From the cell containing the given text, extract its center point as (x, y) coordinate. 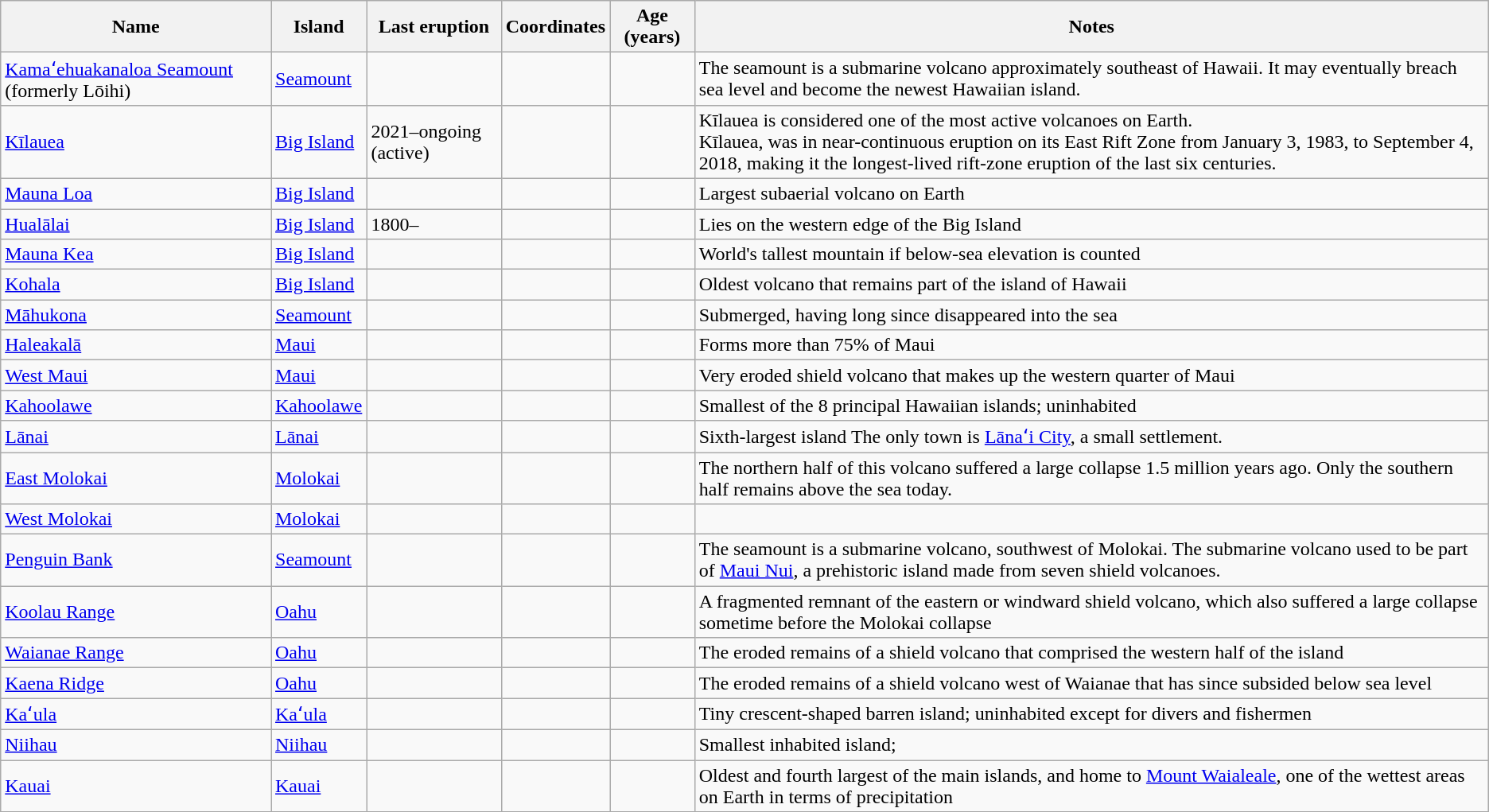
East Molokai (136, 477)
World's tallest mountain if below-sea elevation is counted (1091, 254)
Haleakalā (136, 345)
A fragmented remnant of the eastern or windward shield volcano, which also suffered a large collapse sometime before the Molokai collapse (1091, 612)
Koolau Range (136, 612)
West Molokai (136, 519)
The eroded remains of a shield volcano west of Waianae that has since subsided below sea level (1091, 683)
Last eruption (434, 27)
The eroded remains of a shield volcano that comprised the western half of the island (1091, 653)
Smallest inhabited island; (1091, 744)
Submerged, having long since disappeared into the sea (1091, 315)
Oldest volcano that remains part of the island of Hawaii (1091, 285)
Forms more than 75% of Maui (1091, 345)
Kaena Ridge (136, 683)
The northern half of this volcano suffered a large collapse 1.5 million years ago. Only the southern half remains above the sea today. (1091, 477)
Māhukona (136, 315)
Age (years) (652, 27)
Smallest of the 8 principal Hawaiian islands; uninhabited (1091, 406)
Island (318, 27)
2021–ongoing (active) (434, 142)
Kohala (136, 285)
Notes (1091, 27)
Largest subaerial volcano on Earth (1091, 193)
Lies on the western edge of the Big Island (1091, 223)
Mauna Kea (136, 254)
Sixth-largest island The only town is Lānaʻi City, a small settlement. (1091, 437)
Very eroded shield volcano that makes up the western quarter of Maui (1091, 375)
Penguin Bank (136, 560)
Tiny crescent-shaped barren island; uninhabited except for divers and fishermen (1091, 714)
West Maui (136, 375)
Coordinates (555, 27)
Mauna Loa (136, 193)
Name (136, 27)
1800– (434, 223)
Kamaʻehuakanaloa Seamount (formerly Lōihi) (136, 80)
Kīlauea (136, 142)
Hualālai (136, 223)
The seamount is a submarine volcano approximately southeast of Hawaii. It may eventually breach sea level and become the newest Hawaiian island. (1091, 80)
Oldest and fourth largest of the main islands, and home to Mount Waialeale, one of the wettest areas on Earth in terms of precipitation (1091, 786)
Waianae Range (136, 653)
